Detect which cell encompasses the target text, then output its (X, Y) center coordinate. 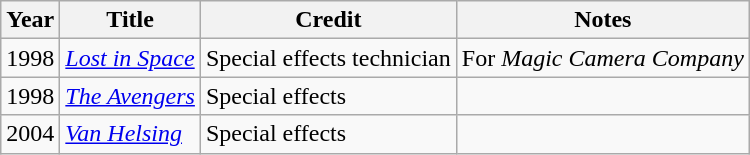
Lost in Space (130, 58)
The Avengers (130, 96)
Van Helsing (130, 134)
Notes (602, 20)
Title (130, 20)
Credit (328, 20)
Year (30, 20)
For Magic Camera Company (602, 58)
2004 (30, 134)
Special effects technician (328, 58)
